Locate the cell with the specified text and output its (X, Y) center coordinate. 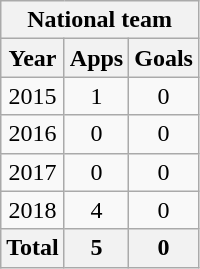
Total (33, 248)
Year (33, 58)
1 (96, 96)
Goals (164, 58)
National team (100, 20)
4 (96, 210)
Apps (96, 58)
2015 (33, 96)
2017 (33, 172)
2018 (33, 210)
5 (96, 248)
2016 (33, 134)
